Return (X, Y) of the center of cell containing provided text 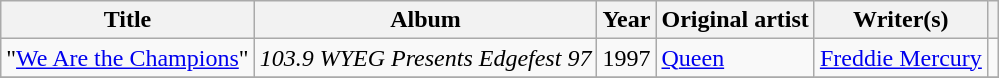
Original artist (735, 20)
"We Are the Champions" (128, 58)
Freddie Mercury (900, 58)
Queen (735, 58)
Title (128, 20)
Album (426, 20)
Year (626, 20)
1997 (626, 58)
103.9 WYEG Presents Edgefest 97 (426, 58)
Writer(s) (900, 20)
